For the text-containing cell, return its midpoint in (X, Y) coordinate format. 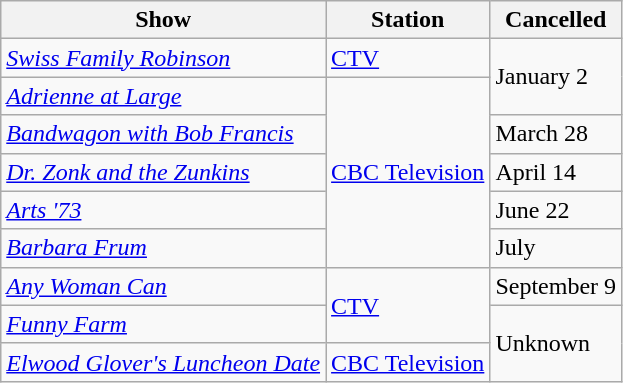
Arts '73 (164, 210)
September 9 (556, 286)
June 22 (556, 210)
Cancelled (556, 20)
Barbara Frum (164, 248)
Swiss Family Robinson (164, 58)
Bandwagon with Bob Francis (164, 134)
July (556, 248)
March 28 (556, 134)
Funny Farm (164, 324)
Adrienne at Large (164, 96)
Show (164, 20)
April 14 (556, 172)
Elwood Glover's Luncheon Date (164, 362)
Any Woman Can (164, 286)
Station (408, 20)
Dr. Zonk and the Zunkins (164, 172)
January 2 (556, 77)
Unknown (556, 343)
